For the text-containing cell, return its midpoint in (X, Y) coordinate format. 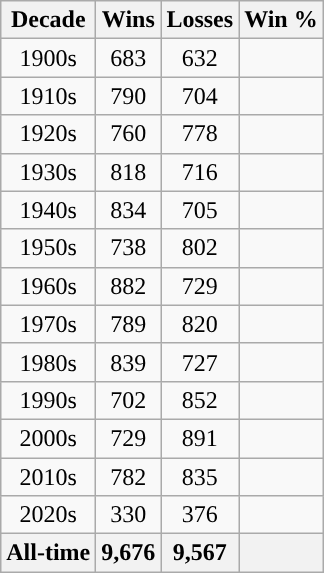
727 (200, 362)
9,567 (200, 553)
839 (128, 362)
1980s (48, 362)
2010s (48, 477)
789 (128, 324)
818 (128, 172)
802 (200, 248)
704 (200, 96)
632 (200, 58)
1990s (48, 400)
Losses (200, 20)
778 (200, 134)
852 (200, 400)
738 (128, 248)
1940s (48, 210)
1900s (48, 58)
782 (128, 477)
Wins (128, 20)
760 (128, 134)
790 (128, 96)
2000s (48, 438)
1970s (48, 324)
Win % (282, 20)
820 (200, 324)
891 (200, 438)
1950s (48, 248)
1930s (48, 172)
Decade (48, 20)
9,676 (128, 553)
716 (200, 172)
1960s (48, 286)
330 (128, 515)
All-time (48, 553)
376 (200, 515)
882 (128, 286)
834 (128, 210)
835 (200, 477)
1910s (48, 96)
683 (128, 58)
705 (200, 210)
1920s (48, 134)
2020s (48, 515)
702 (128, 400)
